Search for the cell housing the specified text and yield its (x, y) center coordinate. 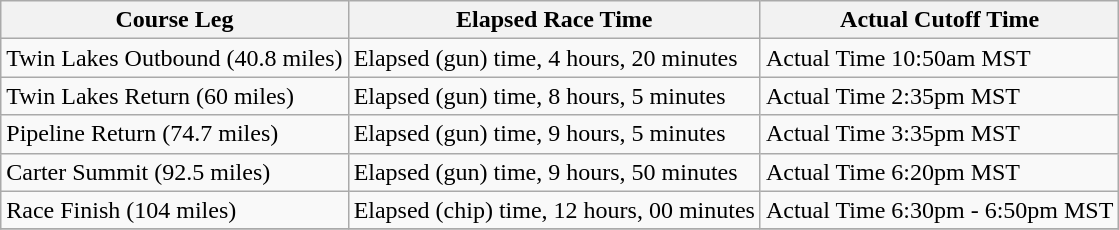
Elapsed Race Time (554, 20)
Race Finish (104 miles) (174, 210)
Pipeline Return (74.7 miles) (174, 134)
Actual Time 10:50am MST (939, 58)
Elapsed (gun) time, 4 hours, 20 minutes (554, 58)
Twin Lakes Return (60 miles) (174, 96)
Elapsed (chip) time, 12 hours, 00 minutes (554, 210)
Carter Summit (92.5 miles) (174, 172)
Actual Time 6:30pm - 6:50pm MST (939, 210)
Actual Time 2:35pm MST (939, 96)
Course Leg (174, 20)
Elapsed (gun) time, 8 hours, 5 minutes (554, 96)
Twin Lakes Outbound (40.8 miles) (174, 58)
Elapsed (gun) time, 9 hours, 5 minutes (554, 134)
Actual Cutoff Time (939, 20)
Actual Time 3:35pm MST (939, 134)
Elapsed (gun) time, 9 hours, 50 minutes (554, 172)
Actual Time 6:20pm MST (939, 172)
